Find where the given text appears and provide that cell's center as (x, y) coordinate. 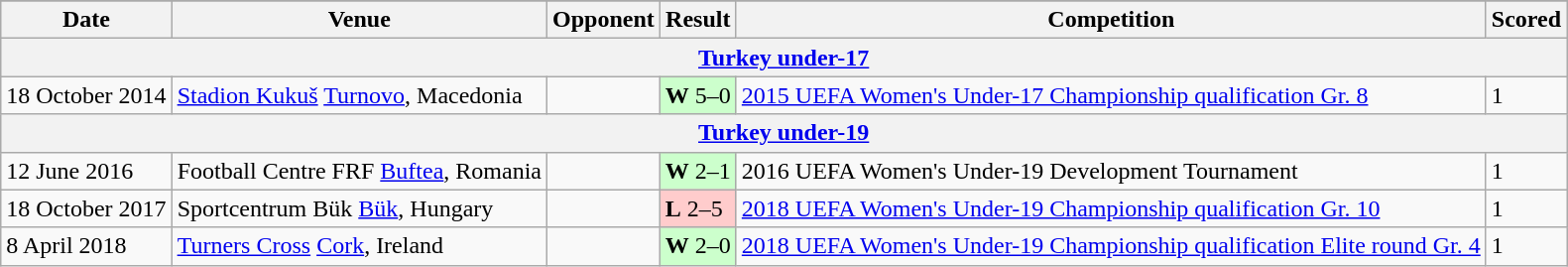
Turkey under-17 (784, 58)
W 2–1 (698, 171)
Football Centre FRF Buftea, Romania (359, 171)
Turners Cross Cork, Ireland (359, 246)
Stadion Kukuš Turnovo, Macedonia (359, 95)
Scored (1525, 20)
18 October 2014 (86, 95)
Competition (1111, 20)
18 October 2017 (86, 208)
Date (86, 20)
8 April 2018 (86, 246)
Venue (359, 20)
2015 UEFA Women's Under-17 Championship qualification Gr. 8 (1111, 95)
Result (698, 20)
2016 UEFA Women's Under-19 Development Tournament (1111, 171)
2018 UEFA Women's Under-19 Championship qualification Elite round Gr. 4 (1111, 246)
12 June 2016 (86, 171)
2018 UEFA Women's Under-19 Championship qualification Gr. 10 (1111, 208)
Opponent (603, 20)
W 2–0 (698, 246)
Turkey under-19 (784, 133)
L 2–5 (698, 208)
Sportcentrum Bük Bük, Hungary (359, 208)
W 5–0 (698, 95)
